Extract the (X, Y) coordinate from the center of the cell holding the provided text.  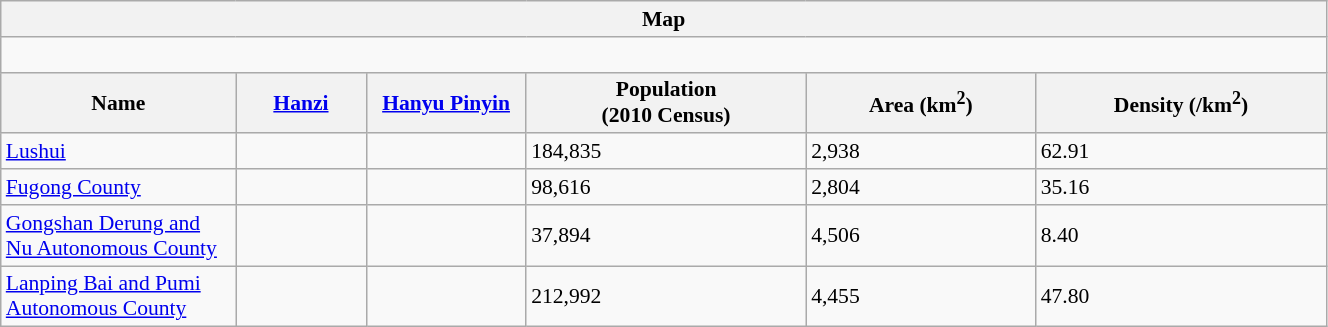
2,938 (921, 152)
98,616 (666, 187)
Name (118, 102)
Lushui (118, 152)
Density (/km2) (1182, 102)
Gongshan Derung and Nu Autonomous County (118, 236)
4,455 (921, 296)
62.91 (1182, 152)
35.16 (1182, 187)
47.80 (1182, 296)
Fugong County (118, 187)
8.40 (1182, 236)
Hanyu Pinyin (446, 102)
Hanzi (301, 102)
184,835 (666, 152)
Lanping Bai and Pumi Autonomous County (118, 296)
Area (km2) (921, 102)
4,506 (921, 236)
2,804 (921, 187)
Map (664, 19)
Population(2010 Census) (666, 102)
37,894 (666, 236)
212,992 (666, 296)
